Find where the given text appears and provide that cell's center as (X, Y) coordinate. 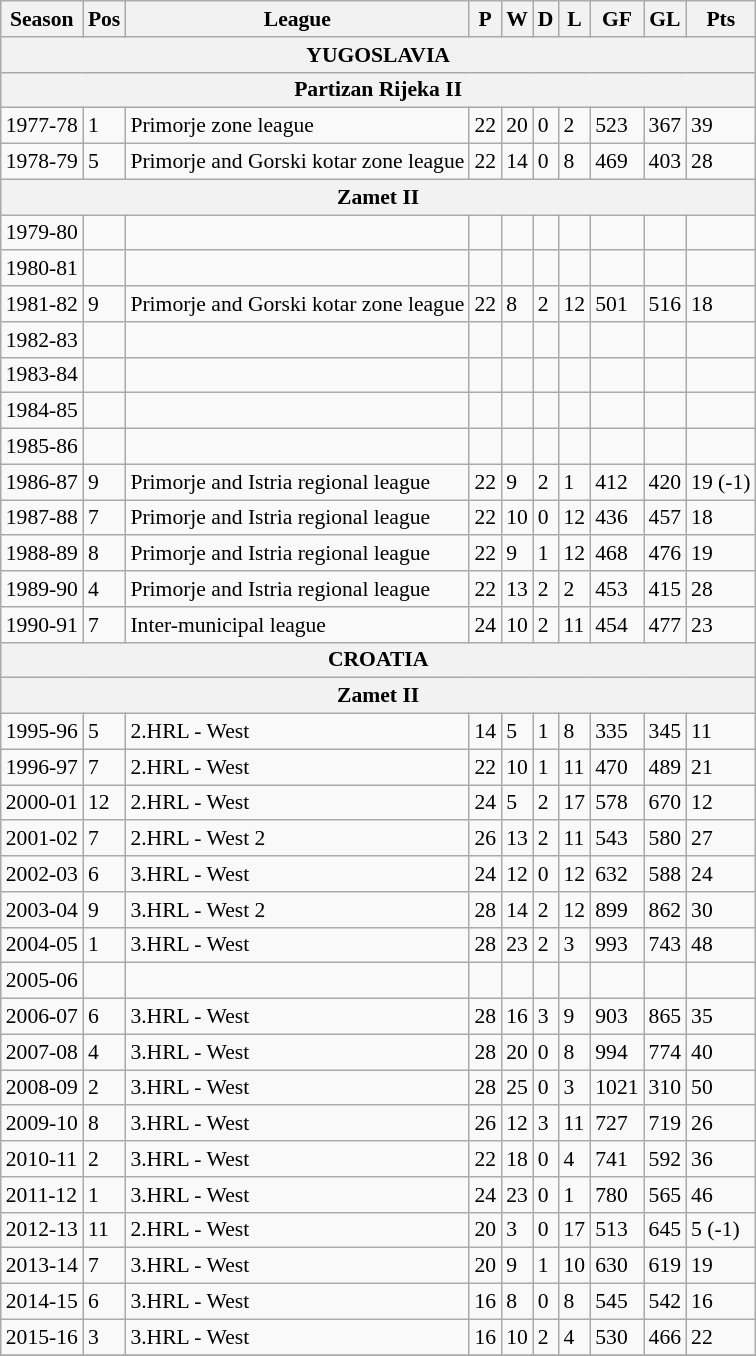
619 (666, 1266)
CROATIA (378, 660)
D (546, 19)
903 (616, 1017)
1982-83 (42, 340)
588 (666, 874)
530 (616, 1337)
468 (616, 554)
2000-01 (42, 803)
580 (666, 839)
27 (720, 839)
1980-81 (42, 269)
2012-13 (42, 1230)
670 (666, 803)
578 (616, 803)
P (485, 19)
477 (666, 625)
367 (666, 126)
632 (616, 874)
774 (666, 1052)
3.HRL - West 2 (297, 910)
2007-08 (42, 1052)
310 (666, 1088)
Season (42, 19)
453 (616, 589)
1990-91 (42, 625)
Inter-municipal league (297, 625)
862 (666, 910)
36 (720, 1159)
L (575, 19)
545 (616, 1302)
719 (666, 1124)
25 (517, 1088)
1986-87 (42, 482)
39 (720, 126)
630 (616, 1266)
743 (666, 945)
727 (616, 1124)
436 (616, 518)
Partizan Rijeka II (378, 90)
476 (666, 554)
489 (666, 767)
454 (616, 625)
2010-11 (42, 1159)
865 (666, 1017)
1981-82 (42, 304)
35 (720, 1017)
403 (666, 162)
Primorje zone league (297, 126)
21 (720, 767)
48 (720, 945)
2002-03 (42, 874)
420 (666, 482)
2011-12 (42, 1195)
1985-86 (42, 447)
1983-84 (42, 375)
345 (666, 732)
994 (616, 1052)
516 (666, 304)
645 (666, 1230)
415 (666, 589)
2001-02 (42, 839)
1978-79 (42, 162)
2014-15 (42, 1302)
993 (616, 945)
2006-07 (42, 1017)
2.HRL - West 2 (297, 839)
2003-04 (42, 910)
1989-90 (42, 589)
1021 (616, 1088)
Pts (720, 19)
1995-96 (42, 732)
W (517, 19)
1996-97 (42, 767)
470 (616, 767)
2013-14 (42, 1266)
League (297, 19)
1977-78 (42, 126)
2004-05 (42, 945)
30 (720, 910)
469 (616, 162)
457 (666, 518)
GL (666, 19)
565 (666, 1195)
YUGOSLAVIA (378, 55)
1988-89 (42, 554)
46 (720, 1195)
513 (616, 1230)
Pos (104, 19)
501 (616, 304)
2015-16 (42, 1337)
542 (666, 1302)
2005-06 (42, 981)
1984-85 (42, 411)
2009-10 (42, 1124)
50 (720, 1088)
741 (616, 1159)
412 (616, 482)
592 (666, 1159)
GF (616, 19)
19 (-1) (720, 482)
1987-88 (42, 518)
2008-09 (42, 1088)
5 (-1) (720, 1230)
780 (616, 1195)
899 (616, 910)
335 (616, 732)
523 (616, 126)
466 (666, 1337)
543 (616, 839)
40 (720, 1052)
1979-80 (42, 233)
